Search for the cell housing the specified text and yield its [x, y] center coordinate. 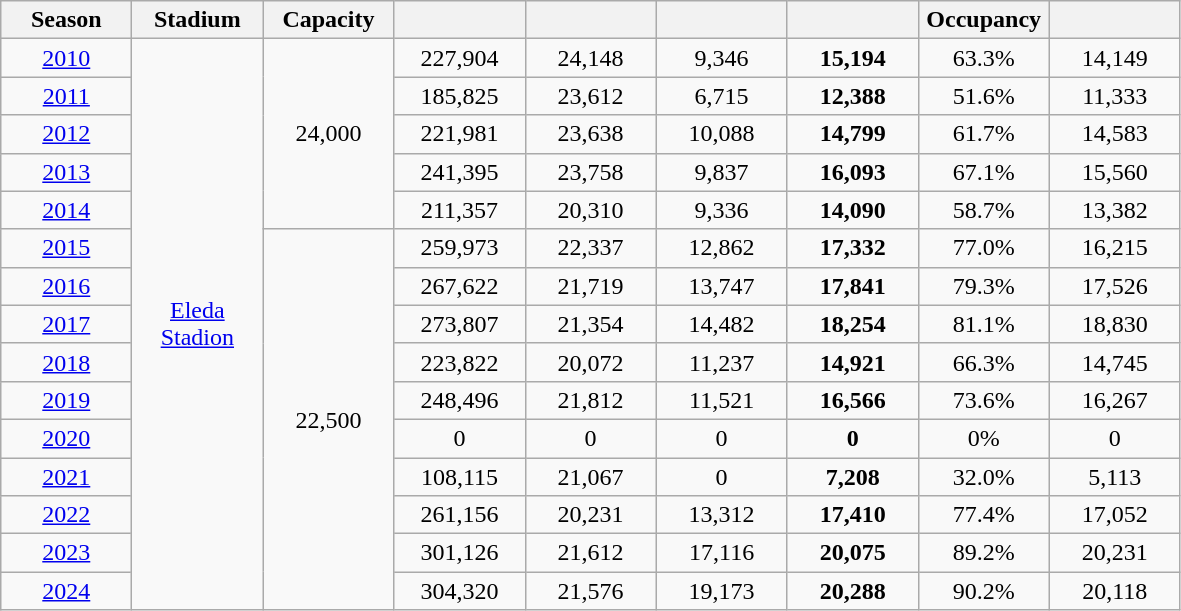
248,496 [460, 400]
2020 [66, 438]
79.3% [984, 286]
2010 [66, 58]
223,822 [460, 362]
301,126 [460, 553]
17,410 [852, 515]
14,799 [852, 134]
21,576 [590, 591]
23,758 [590, 172]
13,382 [1114, 210]
12,388 [852, 96]
267,622 [460, 286]
2023 [66, 553]
73.6% [984, 400]
Capacity [328, 20]
185,825 [460, 96]
9,837 [722, 172]
2017 [66, 324]
77.0% [984, 248]
259,973 [460, 248]
11,521 [722, 400]
15,560 [1114, 172]
20,310 [590, 210]
51.6% [984, 96]
0% [984, 438]
14,090 [852, 210]
23,638 [590, 134]
24,000 [328, 134]
66.3% [984, 362]
13,312 [722, 515]
16,093 [852, 172]
108,115 [460, 477]
2014 [66, 210]
18,830 [1114, 324]
22,500 [328, 420]
58.7% [984, 210]
24,148 [590, 58]
11,237 [722, 362]
2011 [66, 96]
16,215 [1114, 248]
11,333 [1114, 96]
17,052 [1114, 515]
Occupancy [984, 20]
81.1% [984, 324]
16,566 [852, 400]
19,173 [722, 591]
15,194 [852, 58]
17,116 [722, 553]
304,320 [460, 591]
221,981 [460, 134]
9,346 [722, 58]
77.4% [984, 515]
9,336 [722, 210]
32.0% [984, 477]
17,332 [852, 248]
20,288 [852, 591]
2019 [66, 400]
Eleda Stadion [198, 324]
21,612 [590, 553]
14,921 [852, 362]
5,113 [1114, 477]
67.1% [984, 172]
2012 [66, 134]
2024 [66, 591]
241,395 [460, 172]
17,526 [1114, 286]
7,208 [852, 477]
20,118 [1114, 591]
Stadium [198, 20]
Season [66, 20]
21,719 [590, 286]
227,904 [460, 58]
90.2% [984, 591]
12,862 [722, 248]
2018 [66, 362]
2013 [66, 172]
17,841 [852, 286]
6,715 [722, 96]
2016 [66, 286]
20,072 [590, 362]
16,267 [1114, 400]
10,088 [722, 134]
21,812 [590, 400]
2022 [66, 515]
61.7% [984, 134]
261,156 [460, 515]
2015 [66, 248]
23,612 [590, 96]
14,745 [1114, 362]
13,747 [722, 286]
89.2% [984, 553]
14,149 [1114, 58]
22,337 [590, 248]
14,583 [1114, 134]
14,482 [722, 324]
63.3% [984, 58]
211,357 [460, 210]
273,807 [460, 324]
18,254 [852, 324]
20,075 [852, 553]
2021 [66, 477]
21,067 [590, 477]
21,354 [590, 324]
